Return the (x, y) coordinate for the center point of the cell that contains the specified text.  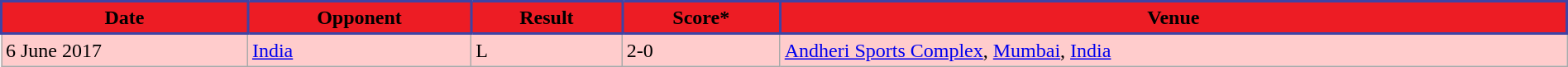
Venue (1173, 18)
Result (547, 18)
Opponent (359, 18)
2-0 (701, 50)
India (359, 50)
Andheri Sports Complex, Mumbai, India (1173, 50)
6 June 2017 (125, 50)
L (547, 50)
Date (125, 18)
Score* (701, 18)
